Pinpoint the cell where the given text exists, returning its (X, Y) midpoint coordinate. 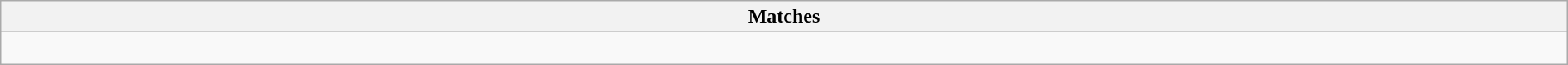
Matches (784, 17)
